For the text-containing cell, return its midpoint in [x, y] coordinate format. 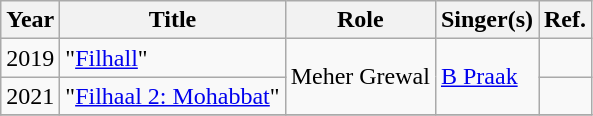
Title [172, 20]
"Filhaal 2: Mohabbat" [172, 96]
Year [30, 20]
Meher Grewal [360, 77]
2021 [30, 96]
Ref. [564, 20]
Role [360, 20]
"Filhall" [172, 58]
B Praak [486, 77]
2019 [30, 58]
Singer(s) [486, 20]
